Determine the (x, y) coordinate at the center of the cell enclosing the given text.  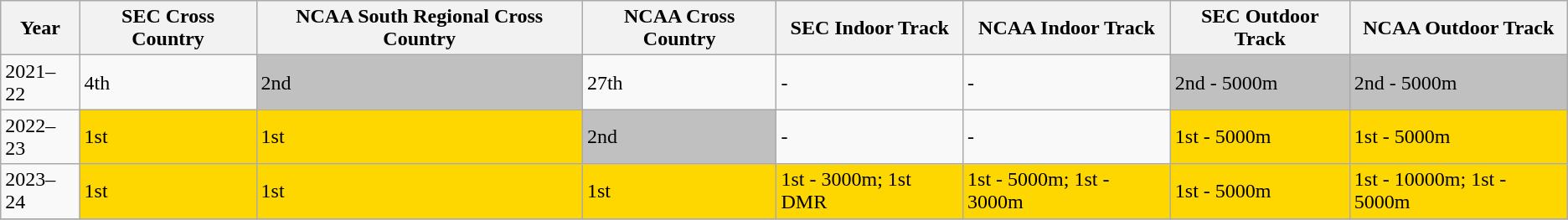
NCAA South Regional Cross Country (419, 28)
SEC Indoor Track (869, 28)
Year (40, 28)
27th (679, 82)
2021–22 (40, 82)
NCAA Outdoor Track (1458, 28)
SEC Cross Country (168, 28)
1st - 10000m; 1st - 5000m (1458, 191)
2023–24 (40, 191)
1st - 5000m; 1st - 3000m (1067, 191)
SEC Outdoor Track (1260, 28)
NCAA Cross Country (679, 28)
1st - 3000m; 1st DMR (869, 191)
2022–23 (40, 137)
NCAA Indoor Track (1067, 28)
4th (168, 82)
